Pinpoint the cell where the given text exists, returning its [X, Y] midpoint coordinate. 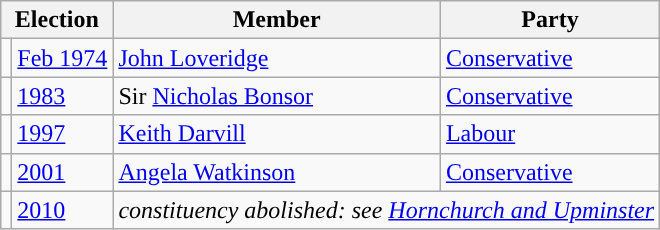
2010 [62, 210]
Keith Darvill [277, 134]
constituency abolished: see Hornchurch and Upminster [386, 210]
1983 [62, 96]
Feb 1974 [62, 58]
Angela Watkinson [277, 172]
Sir Nicholas Bonsor [277, 96]
John Loveridge [277, 58]
Election [57, 20]
1997 [62, 134]
Party [550, 20]
2001 [62, 172]
Member [277, 20]
Labour [550, 134]
